Find where the given text appears and provide that cell's center as [x, y] coordinate. 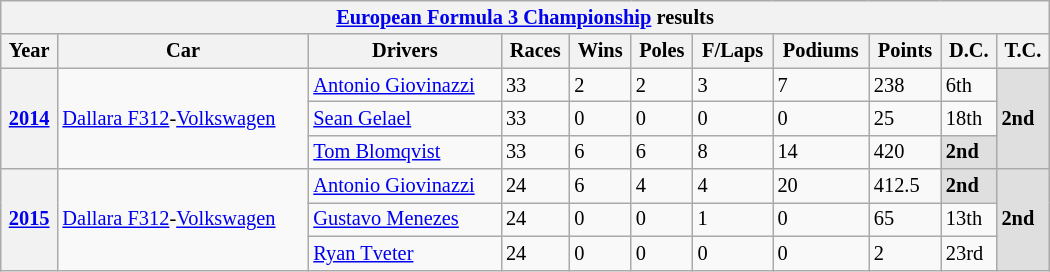
Podiums [821, 51]
Races [535, 51]
2014 [30, 118]
F/Laps [733, 51]
Points [905, 51]
European Formula 3 Championship results [525, 17]
Gustavo Menezes [404, 219]
6th [969, 85]
20 [821, 186]
Poles [662, 51]
8 [733, 152]
Wins [600, 51]
Sean Gelael [404, 118]
18th [969, 118]
1 [733, 219]
420 [905, 152]
D.C. [969, 51]
2015 [30, 220]
65 [905, 219]
238 [905, 85]
T.C. [1024, 51]
Drivers [404, 51]
Tom Blomqvist [404, 152]
Year [30, 51]
412.5 [905, 186]
25 [905, 118]
14 [821, 152]
3 [733, 85]
Ryan Tveter [404, 253]
Car [184, 51]
23rd [969, 253]
7 [821, 85]
13th [969, 219]
